Extract the [X, Y] coordinate from the center of the cell holding the provided text.  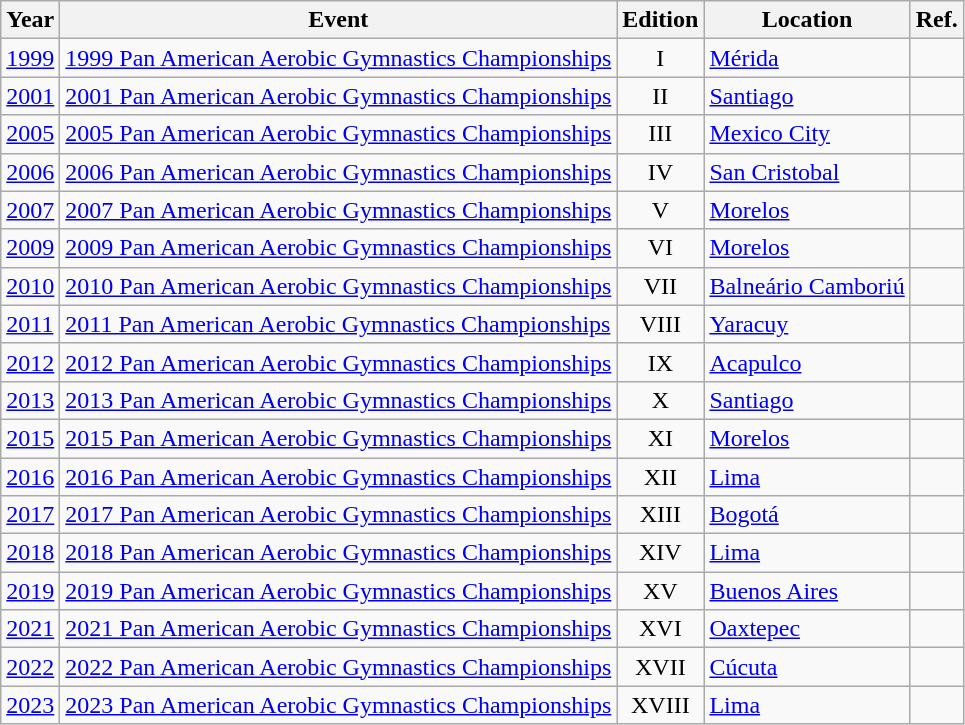
VI [660, 248]
2001 [30, 96]
2017 Pan American Aerobic Gymnastics Championships [338, 515]
2019 Pan American Aerobic Gymnastics Championships [338, 591]
2012 Pan American Aerobic Gymnastics Championships [338, 362]
2001 Pan American Aerobic Gymnastics Championships [338, 96]
2010 Pan American Aerobic Gymnastics Championships [338, 286]
XVI [660, 629]
Year [30, 20]
2021 Pan American Aerobic Gymnastics Championships [338, 629]
2013 [30, 400]
XV [660, 591]
VIII [660, 324]
Edition [660, 20]
II [660, 96]
VII [660, 286]
Balneário Camboriú [807, 286]
XI [660, 438]
Mérida [807, 58]
Mexico City [807, 134]
2005 Pan American Aerobic Gymnastics Championships [338, 134]
2009 [30, 248]
Buenos Aires [807, 591]
2011 [30, 324]
I [660, 58]
Location [807, 20]
2006 [30, 172]
Yaracuy [807, 324]
2015 Pan American Aerobic Gymnastics Championships [338, 438]
2022 Pan American Aerobic Gymnastics Championships [338, 667]
2007 [30, 210]
III [660, 134]
2011 Pan American Aerobic Gymnastics Championships [338, 324]
Event [338, 20]
2015 [30, 438]
2009 Pan American Aerobic Gymnastics Championships [338, 248]
2022 [30, 667]
2018 Pan American Aerobic Gymnastics Championships [338, 553]
2013 Pan American Aerobic Gymnastics Championships [338, 400]
2005 [30, 134]
XVIII [660, 705]
San Cristobal [807, 172]
2017 [30, 515]
XVII [660, 667]
2023 Pan American Aerobic Gymnastics Championships [338, 705]
1999 [30, 58]
Ref. [936, 20]
IV [660, 172]
2006 Pan American Aerobic Gymnastics Championships [338, 172]
Bogotá [807, 515]
2016 Pan American Aerobic Gymnastics Championships [338, 477]
2021 [30, 629]
2007 Pan American Aerobic Gymnastics Championships [338, 210]
XIII [660, 515]
X [660, 400]
XII [660, 477]
2019 [30, 591]
XIV [660, 553]
2016 [30, 477]
V [660, 210]
Acapulco [807, 362]
2018 [30, 553]
1999 Pan American Aerobic Gymnastics Championships [338, 58]
2012 [30, 362]
2023 [30, 705]
IX [660, 362]
2010 [30, 286]
Oaxtepec [807, 629]
Cúcuta [807, 667]
